Scan for the cell matching the given text and deliver its (x, y) coordinate at center. 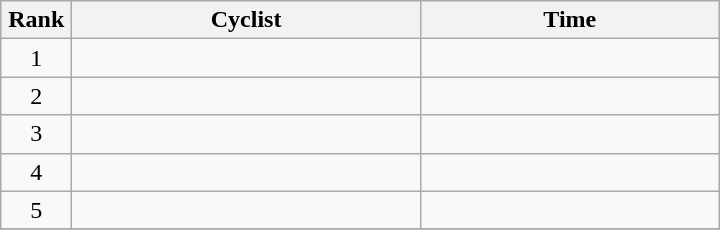
Rank (36, 20)
1 (36, 58)
Time (570, 20)
Cyclist (246, 20)
5 (36, 210)
4 (36, 172)
3 (36, 134)
2 (36, 96)
